Scan for the cell matching the given text and deliver its [x, y] coordinate at center. 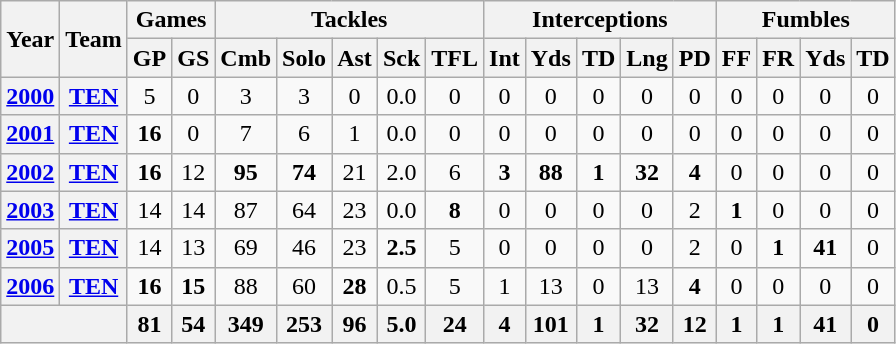
0.5 [401, 286]
2000 [30, 96]
GS [194, 58]
7 [246, 134]
Cmb [246, 58]
TFL [455, 58]
96 [355, 324]
24 [455, 324]
Lng [647, 58]
Tackles [350, 20]
5.0 [401, 324]
64 [304, 210]
Games [170, 20]
GP [149, 58]
15 [194, 286]
46 [304, 248]
69 [246, 248]
2003 [30, 210]
Solo [304, 58]
2001 [30, 134]
2.0 [401, 172]
2006 [30, 286]
PD [694, 58]
81 [149, 324]
Year [30, 39]
101 [550, 324]
54 [194, 324]
2002 [30, 172]
Team [94, 39]
28 [355, 286]
2.5 [401, 248]
Interceptions [600, 20]
253 [304, 324]
Int [505, 58]
Sck [401, 58]
FF [736, 58]
87 [246, 210]
95 [246, 172]
FR [778, 58]
Fumbles [806, 20]
60 [304, 286]
Ast [355, 58]
21 [355, 172]
2005 [30, 248]
8 [455, 210]
349 [246, 324]
74 [304, 172]
